Find where the given text appears and provide that cell's center as [x, y] coordinate. 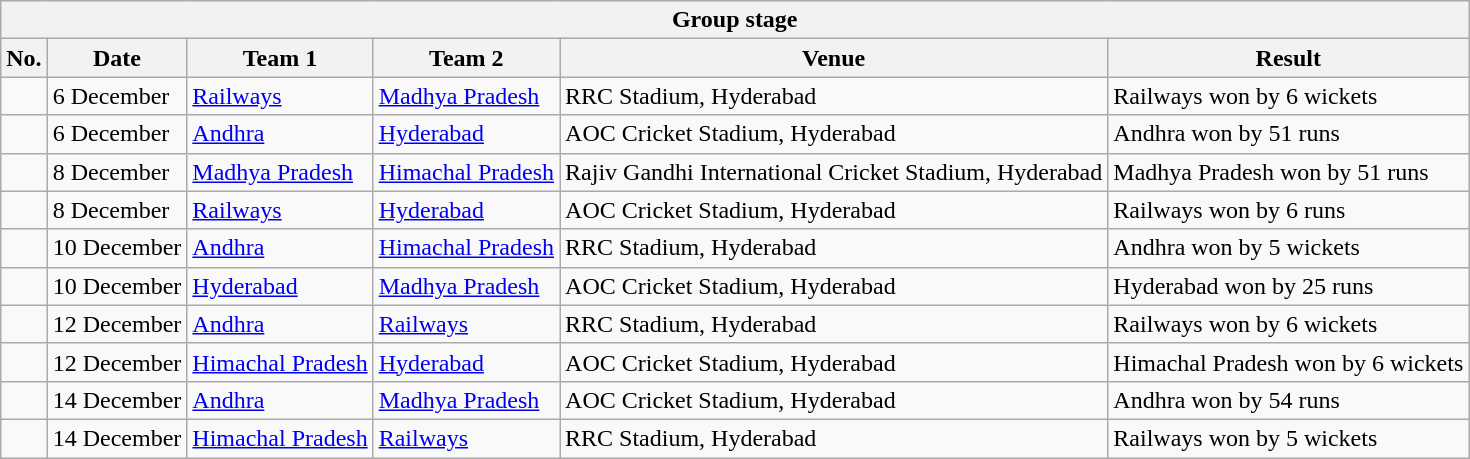
Himachal Pradesh won by 6 wickets [1288, 362]
Result [1288, 58]
Andhra won by 54 runs [1288, 400]
Group stage [735, 20]
Venue [834, 58]
No. [24, 58]
Madhya Pradesh won by 51 runs [1288, 172]
Team 1 [280, 58]
Rajiv Gandhi International Cricket Stadium, Hyderabad [834, 172]
Team 2 [466, 58]
Railways won by 6 runs [1288, 210]
Andhra won by 5 wickets [1288, 248]
Date [117, 58]
Hyderabad won by 25 runs [1288, 286]
Railways won by 5 wickets [1288, 438]
Andhra won by 51 runs [1288, 134]
